Extract the [x, y] coordinate from the center of the cell holding the provided text.  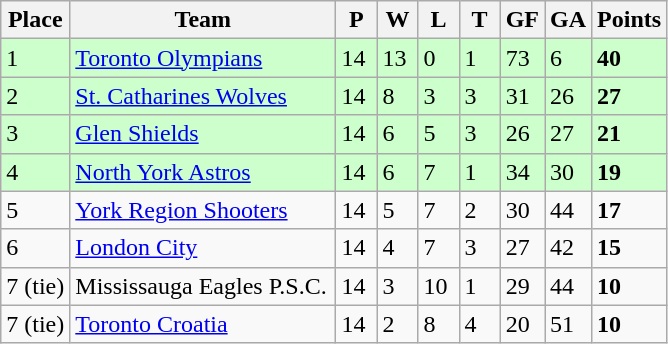
York Region Shooters [203, 210]
29 [522, 286]
13 [398, 58]
GA [568, 20]
17 [630, 210]
21 [630, 134]
P [356, 20]
73 [522, 58]
0 [438, 58]
34 [522, 172]
L [438, 20]
20 [522, 324]
31 [522, 96]
T [480, 20]
42 [568, 248]
St. Catharines Wolves [203, 96]
19 [630, 172]
London City [203, 248]
Mississauga Eagles P.S.C. [203, 286]
North York Astros [203, 172]
Team [203, 20]
Toronto Croatia [203, 324]
40 [630, 58]
Toronto Olympians [203, 58]
GF [522, 20]
W [398, 20]
Glen Shields [203, 134]
15 [630, 248]
Place [36, 20]
51 [568, 324]
Points [630, 20]
